Search for the cell housing the specified text and yield its [x, y] center coordinate. 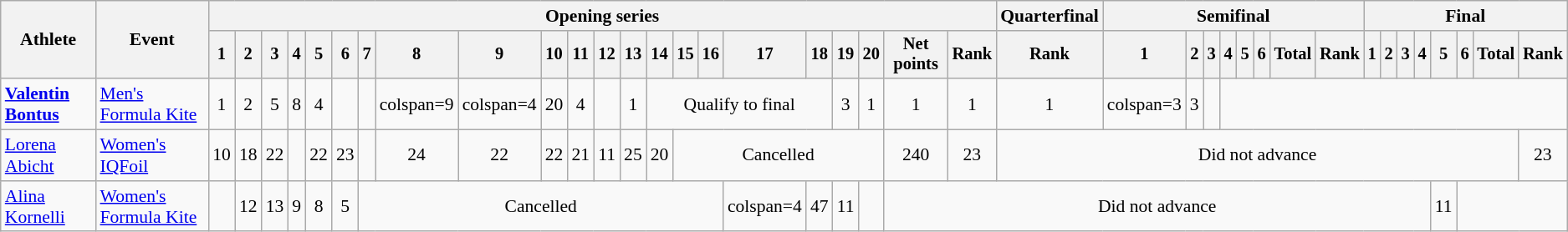
16 [711, 55]
Quarterfinal [1050, 16]
Opening series [602, 16]
25 [633, 155]
21 [580, 155]
Event [152, 40]
Net points [917, 55]
7 [367, 55]
Men's Formula Kite [152, 103]
Lorena Abicht [49, 155]
Athlete [49, 40]
19 [846, 55]
24 [416, 155]
15 [685, 55]
240 [917, 155]
Qualify to final [739, 103]
Final [1465, 16]
colspan=9 [416, 103]
47 [820, 207]
17 [764, 55]
Women's IQFoil [152, 155]
Valentin Bontus [49, 103]
Semifinal [1233, 16]
colspan=3 [1144, 103]
Women's Formula Kite [152, 207]
Alina Kornelli [49, 207]
14 [660, 55]
